From the cell containing the given text, extract its center point as [x, y] coordinate. 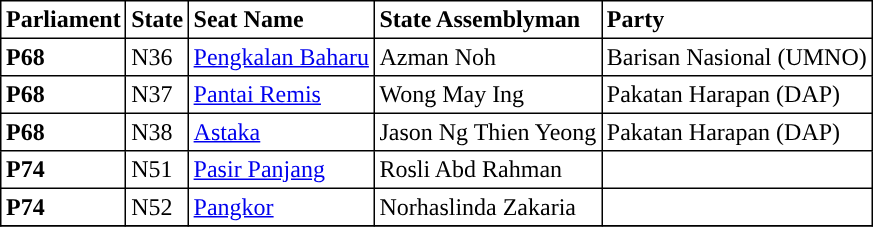
Rosli Abd Rahman [488, 170]
Pangkor [281, 207]
Party [737, 20]
N38 [157, 132]
Jason Ng Thien Yeong [488, 132]
N52 [157, 207]
N36 [157, 57]
Pengkalan Baharu [281, 57]
State [157, 20]
Norhaslinda Zakaria [488, 207]
State Assemblyman [488, 20]
Astaka [281, 132]
Parliament [64, 20]
Pasir Panjang [281, 170]
Wong May Ing [488, 95]
Barisan Nasional (UMNO) [737, 57]
N37 [157, 95]
Seat Name [281, 20]
N51 [157, 170]
Pantai Remis [281, 95]
Azman Noh [488, 57]
